Find where the given text appears and provide that cell's center as (x, y) coordinate. 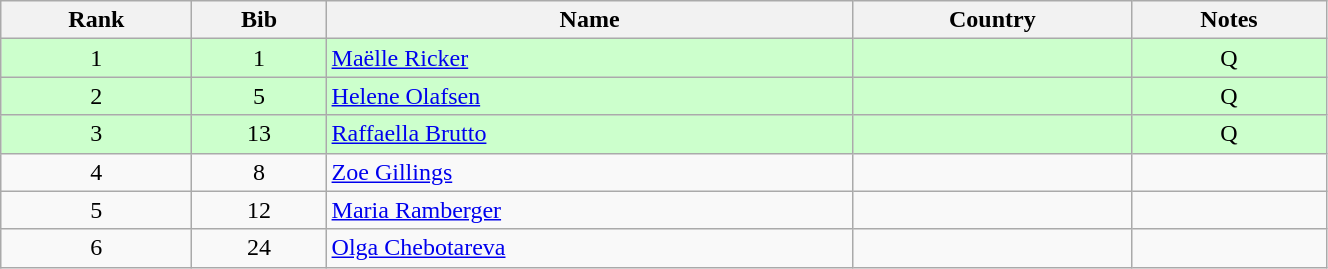
Zoe Gillings (590, 172)
6 (96, 248)
3 (96, 134)
8 (259, 172)
4 (96, 172)
Name (590, 20)
Raffaella Brutto (590, 134)
Country (992, 20)
Olga Chebotareva (590, 248)
2 (96, 96)
Notes (1230, 20)
13 (259, 134)
Helene Olafsen (590, 96)
Maëlle Ricker (590, 58)
24 (259, 248)
12 (259, 210)
Maria Ramberger (590, 210)
Bib (259, 20)
Rank (96, 20)
